Search for the cell housing the specified text and yield its [X, Y] center coordinate. 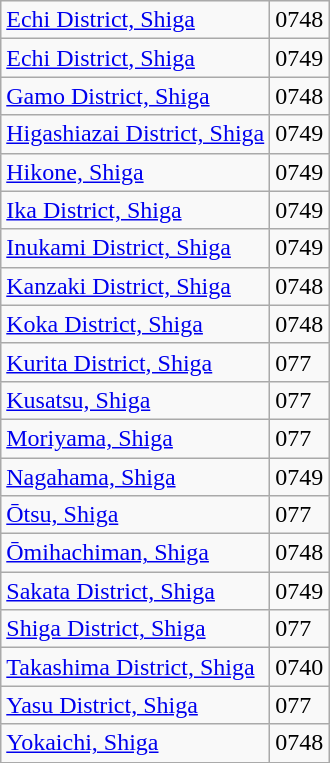
Inukami District, Shiga [136, 248]
Ōtsu, Shiga [136, 515]
Kusatsu, Shiga [136, 400]
Sakata District, Shiga [136, 591]
Yokaichi, Shiga [136, 743]
Ōmihachiman, Shiga [136, 553]
Takashima District, Shiga [136, 667]
Kanzaki District, Shiga [136, 286]
Hikone, Shiga [136, 172]
Higashiazai District, Shiga [136, 134]
Kurita District, Shiga [136, 362]
0740 [300, 667]
Ika District, Shiga [136, 210]
Koka District, Shiga [136, 324]
Shiga District, Shiga [136, 629]
Nagahama, Shiga [136, 477]
Moriyama, Shiga [136, 438]
Gamo District, Shiga [136, 96]
Yasu District, Shiga [136, 705]
